Capture the cell that displays the provided text and extract its [x, y] central coordinate. 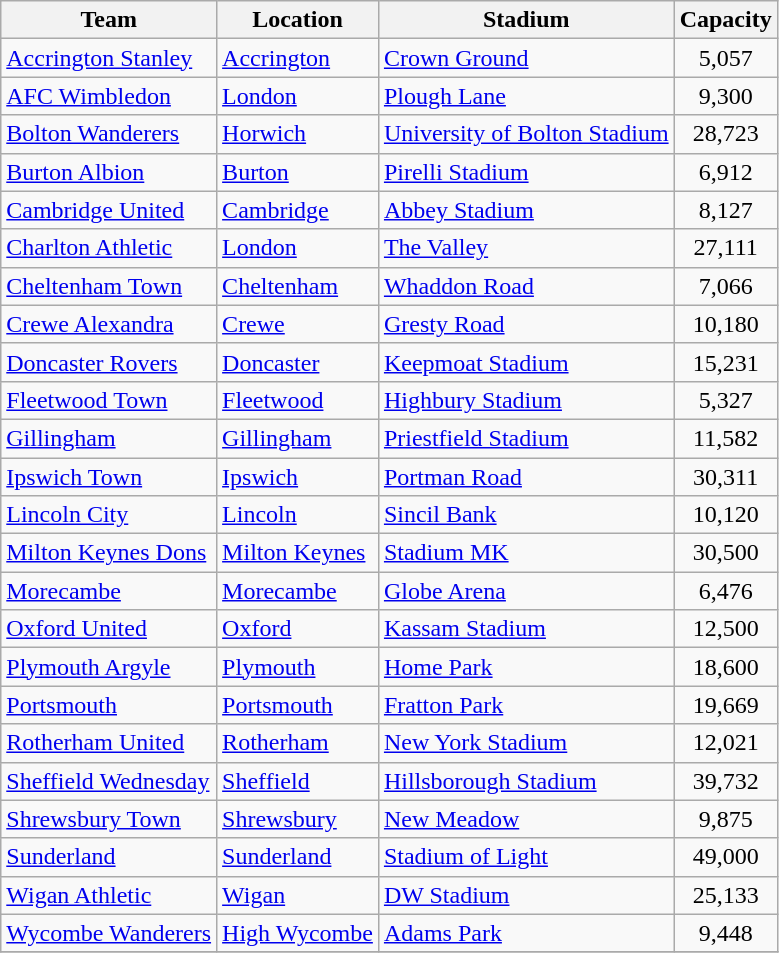
28,723 [726, 134]
Sheffield [298, 781]
7,066 [726, 286]
Plymouth [298, 667]
Home Park [526, 667]
Plough Lane [526, 96]
11,582 [726, 438]
Capacity [726, 20]
The Valley [526, 248]
39,732 [726, 781]
Cheltenham Town [109, 286]
9,300 [726, 96]
Abbey Stadium [526, 210]
Oxford United [109, 629]
Team [109, 20]
Cambridge United [109, 210]
Fleetwood Town [109, 400]
Stadium [526, 20]
Portman Road [526, 477]
New Meadow [526, 819]
12,500 [726, 629]
Cheltenham [298, 286]
Oxford [298, 629]
5,057 [726, 58]
Wigan [298, 895]
Cambridge [298, 210]
Crown Ground [526, 58]
Globe Arena [526, 591]
49,000 [726, 857]
Burton [298, 172]
Fratton Park [526, 705]
Shrewsbury [298, 819]
Bolton Wanderers [109, 134]
Crewe [298, 324]
19,669 [726, 705]
6,476 [726, 591]
AFC Wimbledon [109, 96]
6,912 [726, 172]
Doncaster [298, 362]
Charlton Athletic [109, 248]
Sincil Bank [526, 515]
Shrewsbury Town [109, 819]
High Wycombe [298, 933]
Lincoln City [109, 515]
18,600 [726, 667]
8,127 [726, 210]
Highbury Stadium [526, 400]
Milton Keynes [298, 553]
15,231 [726, 362]
Keepmoat Stadium [526, 362]
30,500 [726, 553]
Gresty Road [526, 324]
Crewe Alexandra [109, 324]
Lincoln [298, 515]
Location [298, 20]
9,448 [726, 933]
Doncaster Rovers [109, 362]
10,180 [726, 324]
Stadium of Light [526, 857]
Pirelli Stadium [526, 172]
DW Stadium [526, 895]
Sheffield Wednesday [109, 781]
Rotherham United [109, 743]
Fleetwood [298, 400]
Wigan Athletic [109, 895]
Priestfield Stadium [526, 438]
Ipswich [298, 477]
9,875 [726, 819]
Hillsborough Stadium [526, 781]
New York Stadium [526, 743]
12,021 [726, 743]
Accrington [298, 58]
Accrington Stanley [109, 58]
Burton Albion [109, 172]
Whaddon Road [526, 286]
Wycombe Wanderers [109, 933]
27,111 [726, 248]
10,120 [726, 515]
Ipswich Town [109, 477]
Stadium MK [526, 553]
Milton Keynes Dons [109, 553]
5,327 [726, 400]
Plymouth Argyle [109, 667]
Horwich [298, 134]
University of Bolton Stadium [526, 134]
25,133 [726, 895]
Rotherham [298, 743]
30,311 [726, 477]
Kassam Stadium [526, 629]
Adams Park [526, 933]
